Detect which cell encompasses the target text, then output its [x, y] center coordinate. 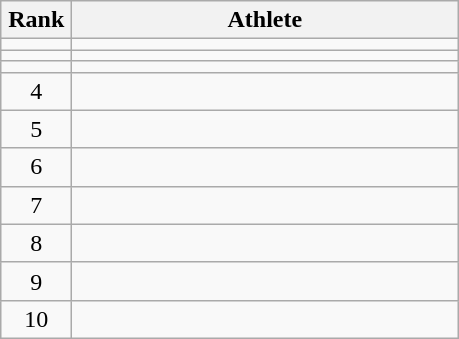
9 [36, 281]
10 [36, 319]
8 [36, 243]
7 [36, 205]
4 [36, 91]
6 [36, 167]
5 [36, 129]
Athlete [265, 20]
Rank [36, 20]
